Determine the (X, Y) coordinate at the center of the cell enclosing the given text.  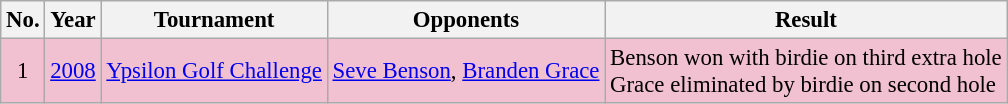
Result (806, 20)
Year (73, 20)
Ypsilon Golf Challenge (214, 72)
Seve Benson, Branden Grace (466, 72)
2008 (73, 72)
Opponents (466, 20)
Benson won with birdie on third extra holeGrace eliminated by birdie on second hole (806, 72)
Tournament (214, 20)
No. (23, 20)
1 (23, 72)
